Provide the (X, Y) coordinate of the cell's center where the given text is located.  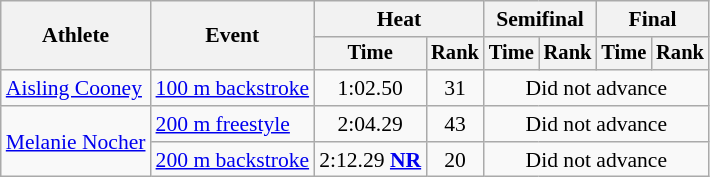
Final (652, 19)
43 (455, 124)
100 m backstroke (233, 88)
200 m freestyle (233, 124)
Aisling Cooney (76, 88)
Heat (399, 19)
Athlete (76, 36)
Event (233, 36)
Melanie Nocher (76, 142)
Semifinal (540, 19)
1:02.50 (370, 88)
2:04.29 (370, 124)
31 (455, 88)
